Detect which cell encompasses the target text, then output its (X, Y) center coordinate. 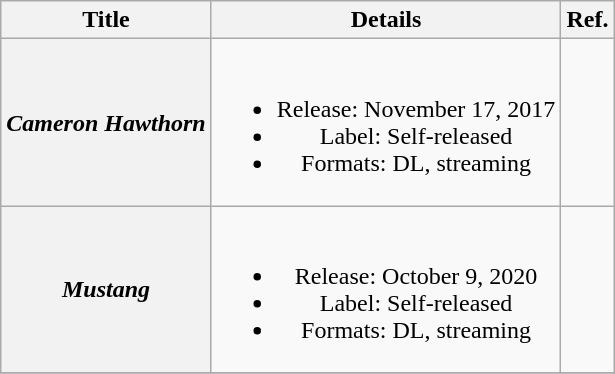
Details (386, 20)
Release: November 17, 2017Label: Self-releasedFormats: DL, streaming (386, 122)
Release: October 9, 2020Label: Self-releasedFormats: DL, streaming (386, 290)
Ref. (588, 20)
Title (106, 20)
Mustang (106, 290)
Cameron Hawthorn (106, 122)
